Pinpoint the cell where the given text exists, returning its [X, Y] midpoint coordinate. 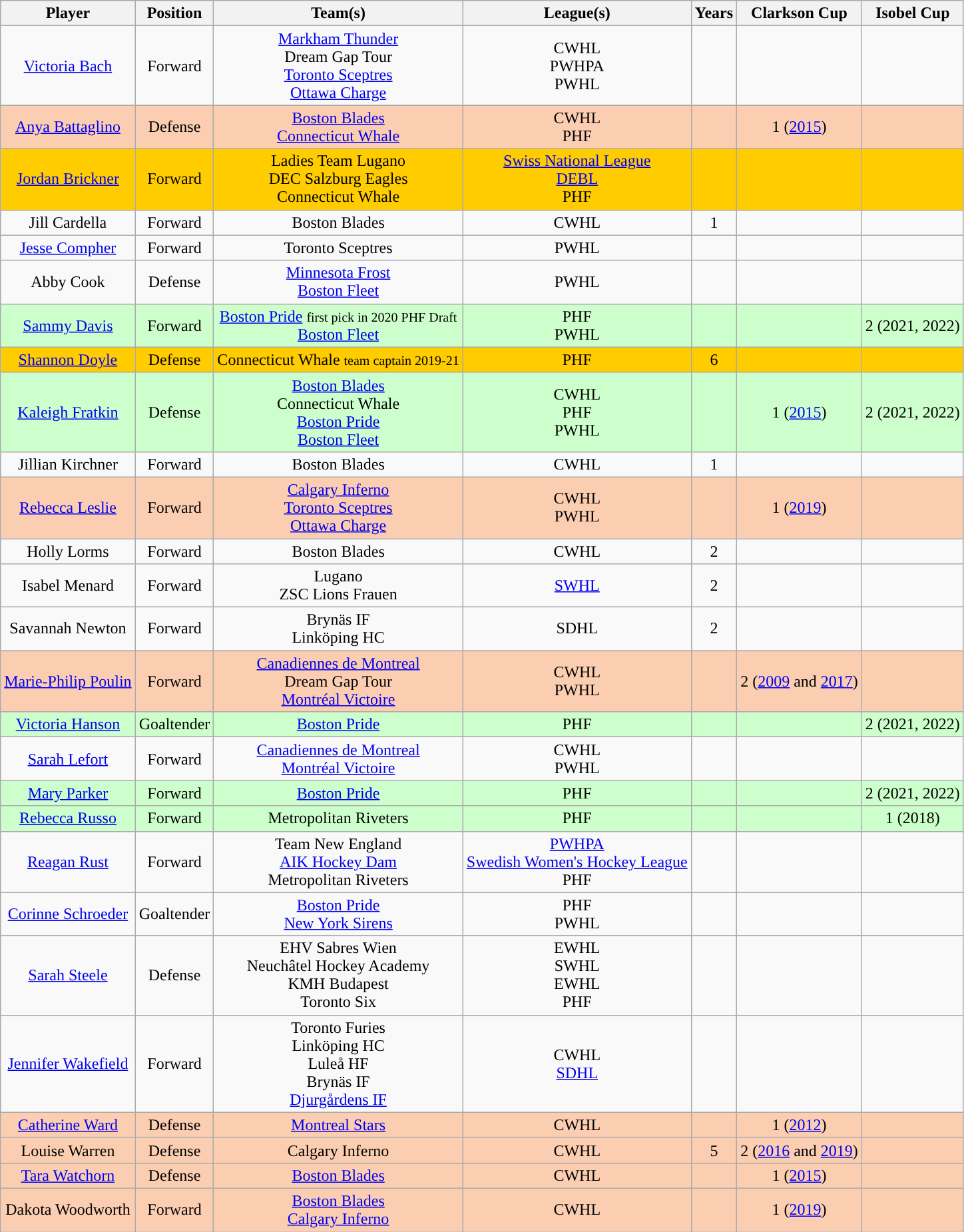
Victoria Hanson [68, 725]
Catherine Ward [68, 1125]
Calgary Inferno [338, 1150]
Calgary InfernoToronto SceptresOttawa Charge [338, 507]
EWHLSWHLEWHLPHF [577, 975]
Tara Watchorn [68, 1175]
Sarah Lefort [68, 759]
Rebecca Leslie [68, 507]
Corinne Schroeder [68, 914]
Marie-Philip Poulin [68, 681]
Louise Warren [68, 1150]
League(s) [577, 13]
1 (2018) [912, 818]
Clarkson Cup [800, 13]
Abby Cook [68, 282]
Holly Lorms [68, 551]
Canadiennes de MontrealMontréal Victoire [338, 759]
Team New EnglandAIK Hockey Dam Metropolitan Riveters [338, 862]
Montreal Stars [338, 1125]
Canadiennes de MontrealDream Gap TourMontréal Victoire [338, 681]
Mary Parker [68, 793]
Connecticut Whale team captain 2019-21 [338, 360]
CWHLPWHPAPWHL [577, 65]
Anya Battaglino [68, 127]
Isabel Menard [68, 586]
SDHL [577, 629]
CWHLPHF [577, 127]
Boston PrideNew York Sirens [338, 914]
Reagan Rust [68, 862]
Sammy Davis [68, 325]
Metropolitan Riveters [338, 818]
Shannon Doyle [68, 360]
Brynäs IFLinköping HC [338, 629]
EHV Sabres WienNeuchâtel Hockey AcademyKMH BudapestToronto Six [338, 975]
Dakota Woodworth [68, 1209]
Team(s) [338, 13]
Ladies Team LuganoDEC Salzburg EaglesConnecticut Whale [338, 179]
Boston BladesCalgary Inferno [338, 1209]
2 (2016 and 2019) [800, 1150]
Markham ThunderDream Gap TourToronto SceptresOttawa Charge [338, 65]
Minnesota FrostBoston Fleet [338, 282]
Savannah Newton [68, 629]
Rebecca Russo [68, 818]
Jillian Kirchner [68, 464]
Sarah Steele [68, 975]
Victoria Bach [68, 65]
6 [714, 360]
Player [68, 13]
Boston BladesConnecticut WhaleBoston PrideBoston Fleet [338, 412]
Jesse Compher [68, 248]
Position [174, 13]
5 [714, 1150]
Swiss National LeagueDEBLPHF [577, 179]
2 (2009 and 2017) [800, 681]
Toronto FuriesLinköping HCLuleå HFBrynäs IFDjurgårdens IF [338, 1064]
Jordan Brickner [68, 179]
Boston Pride first pick in 2020 PHF DraftBoston Fleet [338, 325]
CWHLSDHL [577, 1064]
Jennifer Wakefield [68, 1064]
Jill Cardella [68, 222]
Isobel Cup [912, 13]
Toronto Sceptres [338, 248]
Boston BladesConnecticut Whale [338, 127]
Years [714, 13]
SWHL [577, 586]
1 (2012) [800, 1125]
PWHPASwedish Women's Hockey League PHF [577, 862]
Kaleigh Fratkin [68, 412]
CWHLPHFPWHL [577, 412]
LuganoZSC Lions Frauen [338, 586]
